Output the (x, y) coordinate of the center of the cell containing the given text.  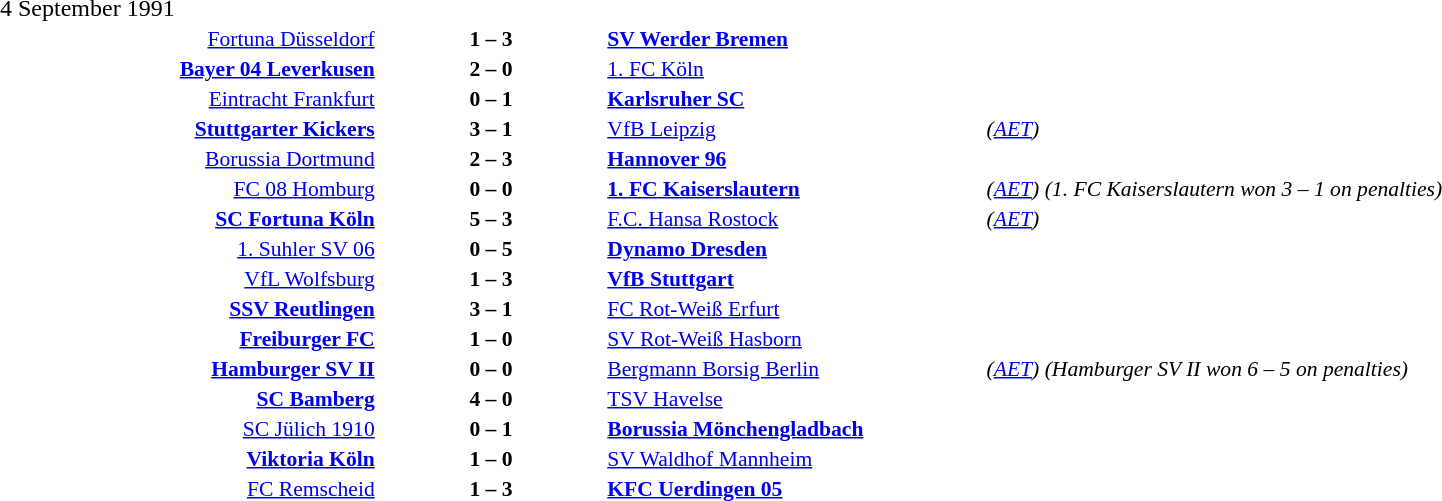
2 – 3 (492, 158)
5 – 3 (492, 218)
2 – 0 (492, 68)
Bergmann Borsig Berlin (795, 368)
VfB Leipzig (795, 128)
SV Werder Bremen (795, 38)
Borussia Mönchengladbach (795, 428)
F.C. Hansa Rostock (795, 218)
1. FC Kaiserslautern (795, 188)
4 – 0 (492, 398)
1. FC Köln (795, 68)
SV Waldhof Mannheim (795, 458)
Karlsruher SC (795, 98)
FC Rot-Weiß Erfurt (795, 308)
SV Rot-Weiß Hasborn (795, 338)
Hannover 96 (795, 158)
TSV Havelse (795, 398)
VfB Stuttgart (795, 278)
0 – 5 (492, 248)
Dynamo Dresden (795, 248)
